Capture the cell that displays the provided text and extract its [x, y] central coordinate. 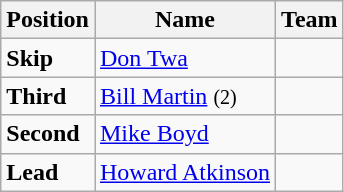
Third [48, 96]
Name [184, 20]
Don Twa [184, 58]
Howard Atkinson [184, 172]
Position [48, 20]
Bill Martin (2) [184, 96]
Second [48, 134]
Mike Boyd [184, 134]
Lead [48, 172]
Skip [48, 58]
Team [310, 20]
